Pinpoint the cell where the given text exists, returning its [x, y] midpoint coordinate. 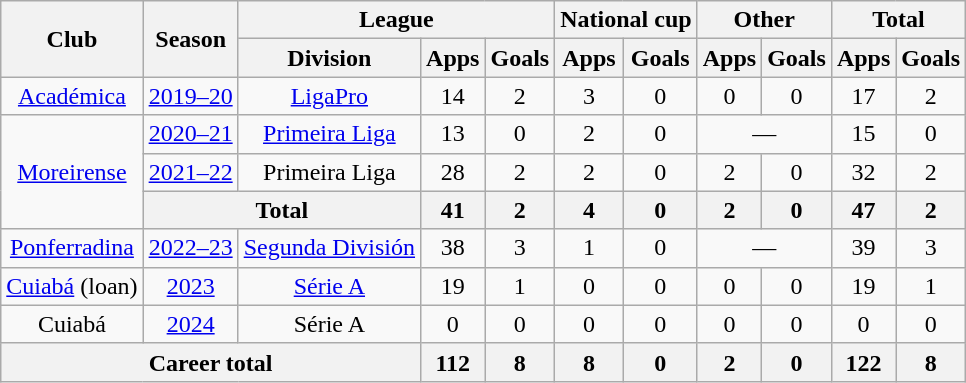
Club [72, 39]
Segunda División [329, 248]
15 [863, 134]
Other [764, 20]
Ponferradina [72, 248]
2024 [190, 324]
14 [453, 96]
4 [589, 210]
Season [190, 39]
Division [329, 58]
17 [863, 96]
41 [453, 210]
Académica [72, 96]
13 [453, 134]
LigaPro [329, 96]
League [396, 20]
2021–22 [190, 172]
Career total [211, 362]
National cup [626, 20]
Moreirense [72, 172]
32 [863, 172]
38 [453, 248]
39 [863, 248]
2020–21 [190, 134]
2022–23 [190, 248]
2023 [190, 286]
2019–20 [190, 96]
Cuiabá (loan) [72, 286]
47 [863, 210]
28 [453, 172]
Cuiabá [72, 324]
112 [453, 362]
122 [863, 362]
